Extract the (x, y) coordinate from the center of the cell holding the provided text.  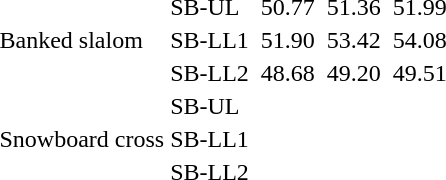
49.20 (354, 73)
48.68 (288, 73)
SB-LL2 (210, 73)
51.90 (288, 40)
SB-UL (210, 106)
53.42 (354, 40)
